Scan for the cell matching the given text and deliver its (x, y) coordinate at center. 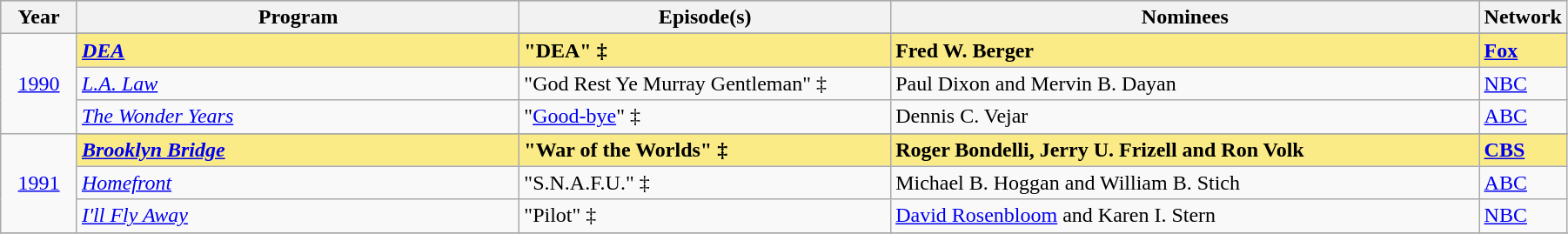
Network (1523, 17)
Homefront (298, 183)
"DEA" ‡ (705, 50)
Nominees (1185, 17)
L.A. Law (298, 84)
Paul Dixon and Mervin B. Dayan (1185, 84)
Dennis C. Vejar (1185, 117)
DEA (298, 50)
"S.N.A.F.U." ‡ (705, 183)
Roger Bondelli, Jerry U. Frizell and Ron Volk (1185, 150)
"God Rest Ye Murray Gentleman" ‡ (705, 84)
David Rosenbloom and Karen I. Stern (1185, 216)
1991 (39, 183)
Michael B. Hoggan and William B. Stich (1185, 183)
Brooklyn Bridge (298, 150)
I'll Fly Away (298, 216)
Episode(s) (705, 17)
The Wonder Years (298, 117)
Fox (1523, 50)
"War of the Worlds" ‡ (705, 150)
CBS (1523, 150)
"Pilot" ‡ (705, 216)
Year (39, 17)
Fred W. Berger (1185, 50)
"Good-bye" ‡ (705, 117)
Program (298, 17)
1990 (39, 84)
